For the text-containing cell, return its midpoint in (X, Y) coordinate format. 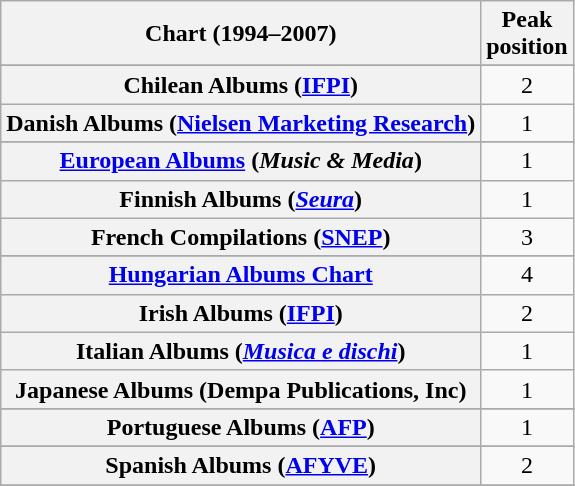
Hungarian Albums Chart (241, 275)
3 (527, 237)
Portuguese Albums (AFP) (241, 427)
European Albums (Music & Media) (241, 161)
Italian Albums (Musica e dischi) (241, 351)
French Compilations (SNEP) (241, 237)
Finnish Albums (Seura) (241, 199)
Danish Albums (Nielsen Marketing Research) (241, 123)
Chart (1994–2007) (241, 34)
Japanese Albums (Dempa Publications, Inc) (241, 389)
Peakposition (527, 34)
Spanish Albums (AFYVE) (241, 465)
Irish Albums (IFPI) (241, 313)
4 (527, 275)
Chilean Albums (IFPI) (241, 85)
